Find where the given text appears and provide that cell's center as [x, y] coordinate. 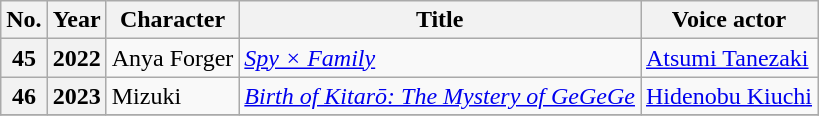
Title [440, 20]
46 [24, 96]
Spy × Family [440, 58]
2023 [76, 96]
Anya Forger [172, 58]
Birth of Kitarō: The Mystery of GeGeGe [440, 96]
Voice actor [728, 20]
Hidenobu Kiuchi [728, 96]
Character [172, 20]
Year [76, 20]
Atsumi Tanezaki [728, 58]
Mizuki [172, 96]
2022 [76, 58]
45 [24, 58]
No. [24, 20]
